Return (x, y) of the center of cell containing provided text 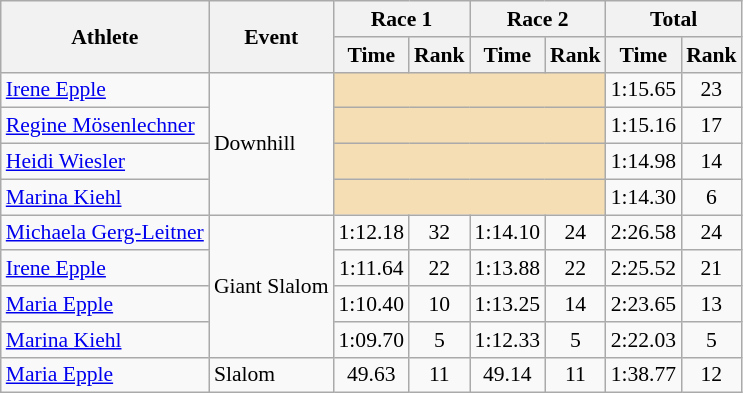
1:15.16 (644, 126)
49.14 (508, 375)
49.63 (372, 375)
Heidi Wiesler (105, 162)
1:12.18 (372, 233)
1:13.88 (508, 269)
21 (712, 269)
2:25.52 (644, 269)
1:11.64 (372, 269)
23 (712, 90)
1:14.98 (644, 162)
1:09.70 (372, 340)
2:22.03 (644, 340)
1:12.33 (508, 340)
1:38.77 (644, 375)
1:14.30 (644, 197)
Giant Slalom (272, 286)
Slalom (272, 375)
1:10.40 (372, 304)
1:15.65 (644, 90)
17 (712, 126)
Athlete (105, 36)
Downhill (272, 143)
6 (712, 197)
12 (712, 375)
Race 2 (538, 19)
1:14.10 (508, 233)
Event (272, 36)
32 (440, 233)
Race 1 (402, 19)
Total (674, 19)
Michaela Gerg-Leitner (105, 233)
Regine Mösenlechner (105, 126)
13 (712, 304)
1:13.25 (508, 304)
10 (440, 304)
2:26.58 (644, 233)
2:23.65 (644, 304)
